Determine the (x, y) coordinate at the center of the cell enclosing the given text.  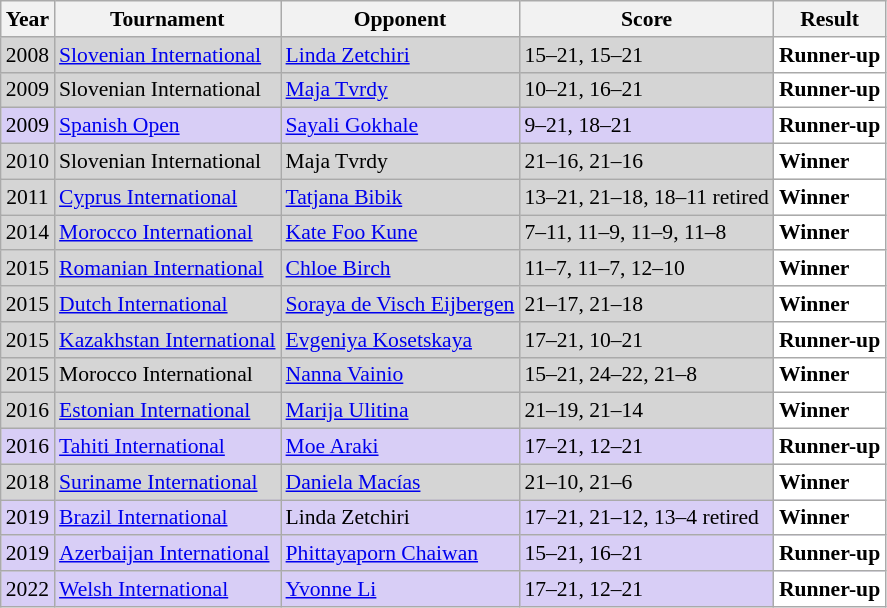
Tahiti International (167, 447)
11–7, 11–7, 12–10 (646, 269)
Brazil International (167, 518)
Year (28, 19)
Phittayaporn Chaiwan (400, 554)
21–10, 21–6 (646, 482)
Cyprus International (167, 197)
Nanna Vainio (400, 375)
15–21, 15–21 (646, 55)
Soraya de Visch Eijbergen (400, 304)
13–21, 21–18, 18–11 retired (646, 197)
Chloe Birch (400, 269)
21–19, 21–14 (646, 411)
Evgeniya Kosetskaya (400, 340)
Suriname International (167, 482)
Kazakhstan International (167, 340)
Tatjana Bibik (400, 197)
Spanish Open (167, 126)
Dutch International (167, 304)
2022 (28, 589)
2010 (28, 162)
Sayali Gokhale (400, 126)
21–17, 21–18 (646, 304)
Welsh International (167, 589)
21–16, 21–16 (646, 162)
9–21, 18–21 (646, 126)
Score (646, 19)
17–21, 10–21 (646, 340)
Azerbaijan International (167, 554)
Result (830, 19)
7–11, 11–9, 11–9, 11–8 (646, 233)
Daniela Macías (400, 482)
Marija Ulitina (400, 411)
Opponent (400, 19)
2008 (28, 55)
2011 (28, 197)
2018 (28, 482)
15–21, 24–22, 21–8 (646, 375)
10–21, 16–21 (646, 90)
17–21, 21–12, 13–4 retired (646, 518)
Moe Araki (400, 447)
Estonian International (167, 411)
Kate Foo Kune (400, 233)
Romanian International (167, 269)
Yvonne Li (400, 589)
2014 (28, 233)
15–21, 16–21 (646, 554)
Tournament (167, 19)
